Output the [x, y] coordinate of the center of the cell containing the given text.  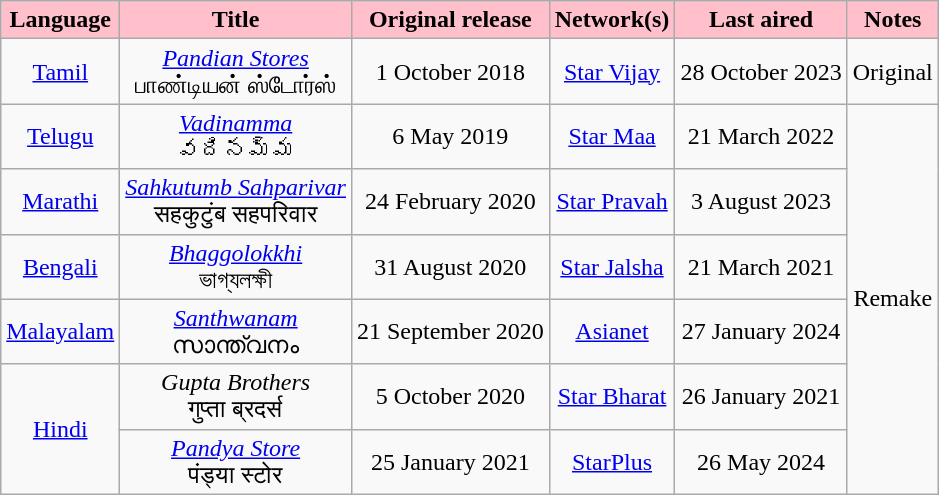
Remake [892, 299]
Tamil [60, 72]
Network(s) [612, 20]
Star Pravah [612, 202]
Pandian Stores பாண்டியன் ஸ்டோர்ஸ் [236, 72]
Star Vijay [612, 72]
Star Bharat [612, 396]
Notes [892, 20]
Asianet [612, 332]
21 March 2021 [761, 266]
Title [236, 20]
25 January 2021 [450, 462]
Original [892, 72]
5 October 2020 [450, 396]
28 October 2023 [761, 72]
26 January 2021 [761, 396]
Santhwanam സാന്ത്വനം [236, 332]
Star Maa [612, 136]
26 May 2024 [761, 462]
Telugu [60, 136]
6 May 2019 [450, 136]
27 January 2024 [761, 332]
StarPlus [612, 462]
Star Jalsha [612, 266]
31 August 2020 [450, 266]
21 September 2020 [450, 332]
Bhaggolokkhi ভাগ্যলক্ষী [236, 266]
Hindi [60, 429]
Original release [450, 20]
21 March 2022 [761, 136]
Pandya Store पंड्या स्टोर [236, 462]
Vadinamma వదినమ్మ [236, 136]
1 October 2018 [450, 72]
Malayalam [60, 332]
Sahkutumb Sahparivar सहकुटुंब सहपरिवार [236, 202]
Marathi [60, 202]
Bengali [60, 266]
24 February 2020 [450, 202]
Gupta Brothers गुप्ता ब्रदर्स [236, 396]
3 August 2023 [761, 202]
Last aired [761, 20]
Language [60, 20]
